Locate the cell with the specified text and output its (x, y) center coordinate. 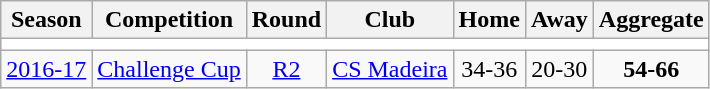
R2 (286, 69)
Round (286, 20)
Competition (169, 20)
Club (390, 20)
CS Madeira (390, 69)
Challenge Cup (169, 69)
Season (46, 20)
20-30 (559, 69)
54-66 (651, 69)
Away (559, 20)
34-36 (489, 69)
Home (489, 20)
2016-17 (46, 69)
Aggregate (651, 20)
